Identify which cell holds the provided text, then report its [x, y] central coordinate. 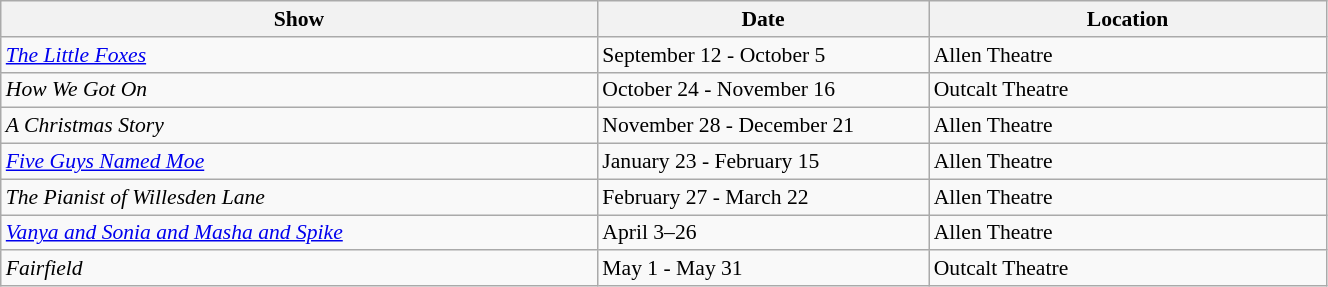
Five Guys Named Moe [300, 162]
October 24 - November 16 [762, 90]
How We Got On [300, 90]
A Christmas Story [300, 126]
November 28 - December 21 [762, 126]
February 27 - March 22 [762, 197]
September 12 - October 5 [762, 55]
Date [762, 19]
The Pianist of Willesden Lane [300, 197]
May 1 - May 31 [762, 269]
Fairfield [300, 269]
January 23 - February 15 [762, 162]
The Little Foxes [300, 55]
April 3–26 [762, 233]
Vanya and Sonia and Masha and Spike [300, 233]
Location [1128, 19]
Show [300, 19]
